Return (x, y) of the center of cell containing provided text 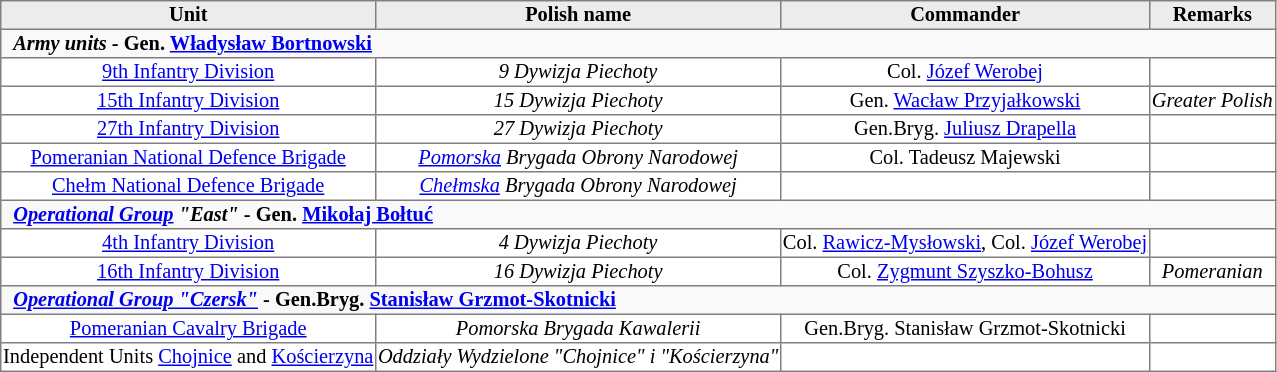
Gen. Wacław Przyjałkowski (966, 100)
Oddziały Wydzielone "Chojnice" i "Kościerzyna" (578, 357)
4 Dywizja Piechoty (578, 243)
4th Infantry Division (188, 243)
Operational Group "East" - Gen. Mikołaj Bołtuć (638, 214)
Chełmska Brygada Obrony Narodowej (578, 186)
Chełm National Defence Brigade (188, 186)
Pomeranian National Defence Brigade (188, 157)
Col. Zygmunt Szyszko-Bohusz (966, 271)
16 Dywizja Piechoty (578, 271)
Pomeranian Cavalry Brigade (188, 328)
Greater Polish (1213, 100)
Pomeranian (1213, 271)
Gen.Bryg. Juliusz Drapella (966, 129)
Commander (966, 15)
15 Dywizja Piechoty (578, 100)
9th Infantry Division (188, 72)
Independent Units Chojnice and Kościerzyna (188, 357)
15th Infantry Division (188, 100)
27 Dywizja Piechoty (578, 129)
Army units - Gen. Władysław Bortnowski (638, 43)
Gen.Bryg. Stanisław Grzmot-Skotnicki (966, 328)
Operational Group "Czersk" - Gen.Bryg. Stanisław Grzmot-Skotnicki (638, 300)
Remarks (1213, 15)
9 Dywizja Piechoty (578, 72)
Polish name (578, 15)
Pomorska Brygada Obrony Narodowej (578, 157)
Col. Rawicz-Mysłowski, Col. Józef Werobej (966, 243)
27th Infantry Division (188, 129)
Col. Tadeusz Majewski (966, 157)
Pomorska Brygada Kawalerii (578, 328)
Unit (188, 15)
Col. Józef Werobej (966, 72)
16th Infantry Division (188, 271)
